For the text-containing cell, return its midpoint in (x, y) coordinate format. 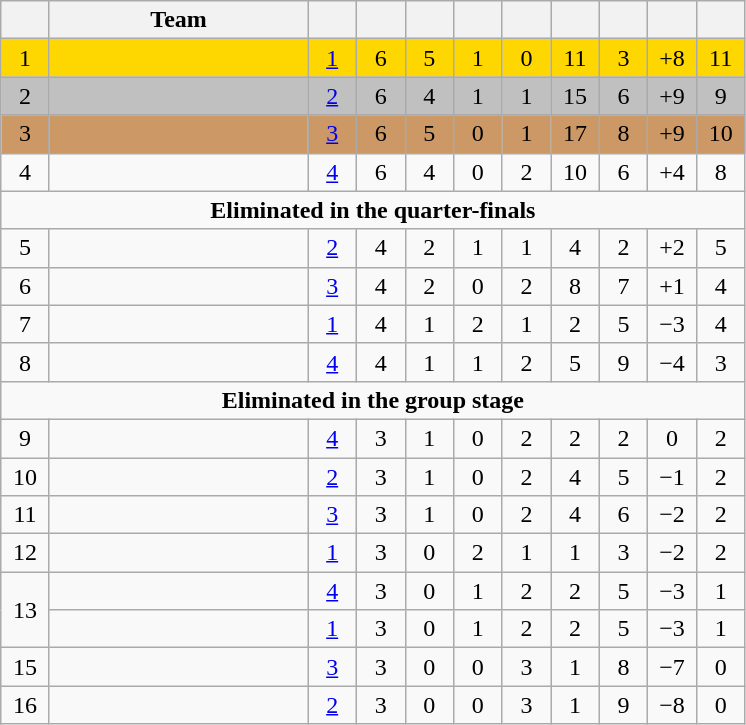
−8 (672, 705)
17 (576, 134)
16 (26, 705)
−1 (672, 477)
Eliminated in the group stage (373, 400)
13 (26, 610)
−4 (672, 362)
−7 (672, 667)
+2 (672, 248)
Eliminated in the quarter-finals (373, 210)
+1 (672, 286)
Team (178, 20)
12 (26, 553)
+4 (672, 172)
+8 (672, 58)
